Detect which cell encompasses the target text, then output its [X, Y] center coordinate. 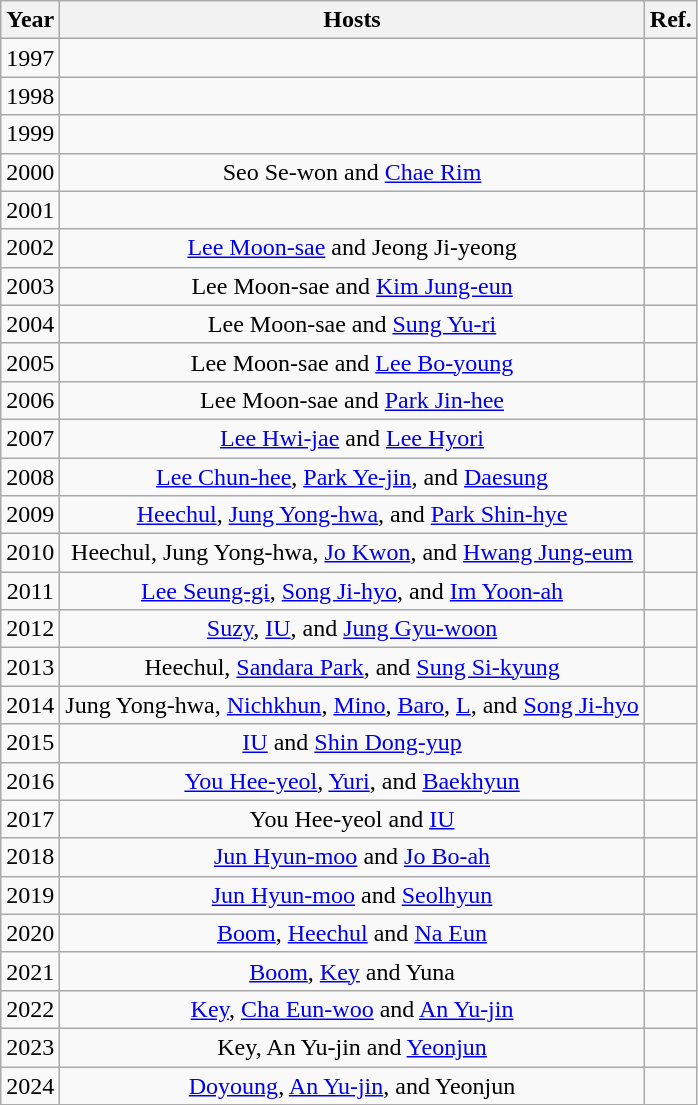
Lee Moon-sae and Sung Yu-ri [352, 324]
Suzy, IU, and Jung Gyu-woon [352, 629]
Lee Seung-gi, Song Ji-hyo, and Im Yoon-ah [352, 591]
2000 [30, 172]
Lee Chun-hee, Park Ye-jin, and Daesung [352, 477]
Jun Hyun-moo and Seolhyun [352, 895]
2020 [30, 933]
Key, An Yu-jin and Yeonjun [352, 1047]
2016 [30, 781]
2009 [30, 515]
Heechul, Sandara Park, and Sung Si-kyung [352, 667]
Key, Cha Eun-woo and An Yu-jin [352, 1009]
2003 [30, 286]
2018 [30, 857]
2024 [30, 1085]
Heechul, Jung Yong-hwa, Jo Kwon, and Hwang Jung-eum [352, 553]
2008 [30, 477]
Lee Moon-sae and Lee Bo-young [352, 362]
2022 [30, 1009]
Jung Yong-hwa, Nichkhun, Mino, Baro, L, and Song Ji-hyo [352, 705]
Doyoung, An Yu-jin, and Yeonjun [352, 1085]
1998 [30, 96]
2004 [30, 324]
1997 [30, 58]
2006 [30, 400]
2007 [30, 438]
2019 [30, 895]
2001 [30, 210]
Boom, Key and Yuna [352, 971]
Year [30, 20]
You Hee-yeol, Yuri, and Baekhyun [352, 781]
2021 [30, 971]
Jun Hyun-moo and Jo Bo-ah [352, 857]
IU and Shin Dong-yup [352, 743]
2023 [30, 1047]
Lee Moon-sae and Jeong Ji-yeong [352, 248]
2012 [30, 629]
Ref. [670, 20]
You Hee-yeol and IU [352, 819]
2002 [30, 248]
2013 [30, 667]
1999 [30, 134]
Lee Moon-sae and Park Jin-hee [352, 400]
Lee Moon-sae and Kim Jung-eun [352, 286]
Heechul, Jung Yong-hwa, and Park Shin-hye [352, 515]
2005 [30, 362]
2011 [30, 591]
2017 [30, 819]
Lee Hwi-jae and Lee Hyori [352, 438]
2015 [30, 743]
Seo Se-won and Chae Rim [352, 172]
2014 [30, 705]
Boom, Heechul and Na Eun [352, 933]
Hosts [352, 20]
2010 [30, 553]
